Provide the (X, Y) coordinate of the cell's center where the given text is located.  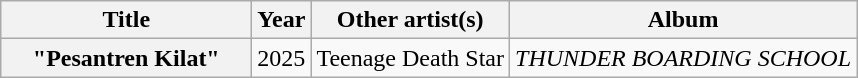
"Pesantren Kilat" (126, 58)
2025 (282, 58)
Teenage Death Star (410, 58)
Year (282, 20)
Title (126, 20)
Album (684, 20)
THUNDER BOARDING SCHOOL (684, 58)
Other artist(s) (410, 20)
